Return the [X, Y] coordinate for the center point of the cell that contains the specified text.  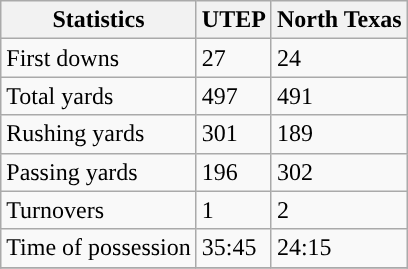
Passing yards [99, 172]
Total yards [99, 96]
189 [339, 134]
Time of possession [99, 248]
302 [339, 172]
1 [234, 210]
497 [234, 96]
Turnovers [99, 210]
First downs [99, 58]
2 [339, 210]
UTEP [234, 20]
North Texas [339, 20]
Rushing yards [99, 134]
491 [339, 96]
24:15 [339, 248]
24 [339, 58]
35:45 [234, 248]
301 [234, 134]
196 [234, 172]
Statistics [99, 20]
27 [234, 58]
